Capture the cell that displays the provided text and extract its (x, y) central coordinate. 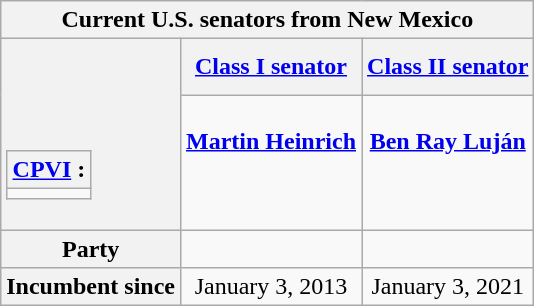
Class I senator (270, 67)
Martin Heinrich (270, 162)
Incumbent since (91, 287)
January 3, 2013 (270, 287)
Current U.S. senators from New Mexico (268, 20)
Class II senator (448, 67)
Party (91, 249)
January 3, 2021 (448, 287)
Ben Ray Luján (448, 162)
